Search for the cell housing the specified text and yield its (x, y) center coordinate. 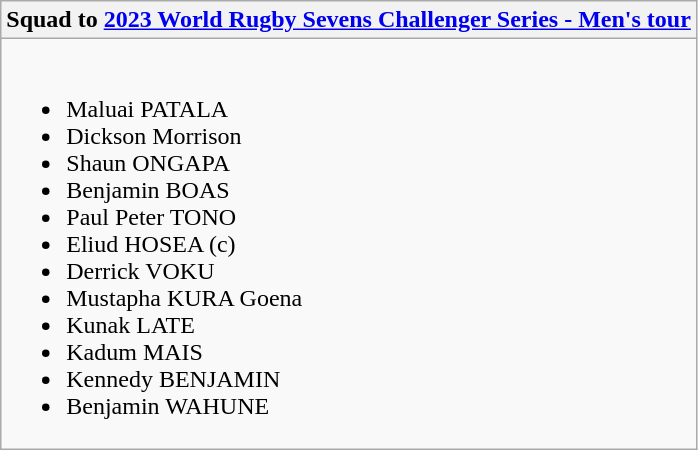
Squad to 2023 World Rugby Sevens Challenger Series - Men's tour (349, 20)
